Locate the cell with the specified text and output its (X, Y) center coordinate. 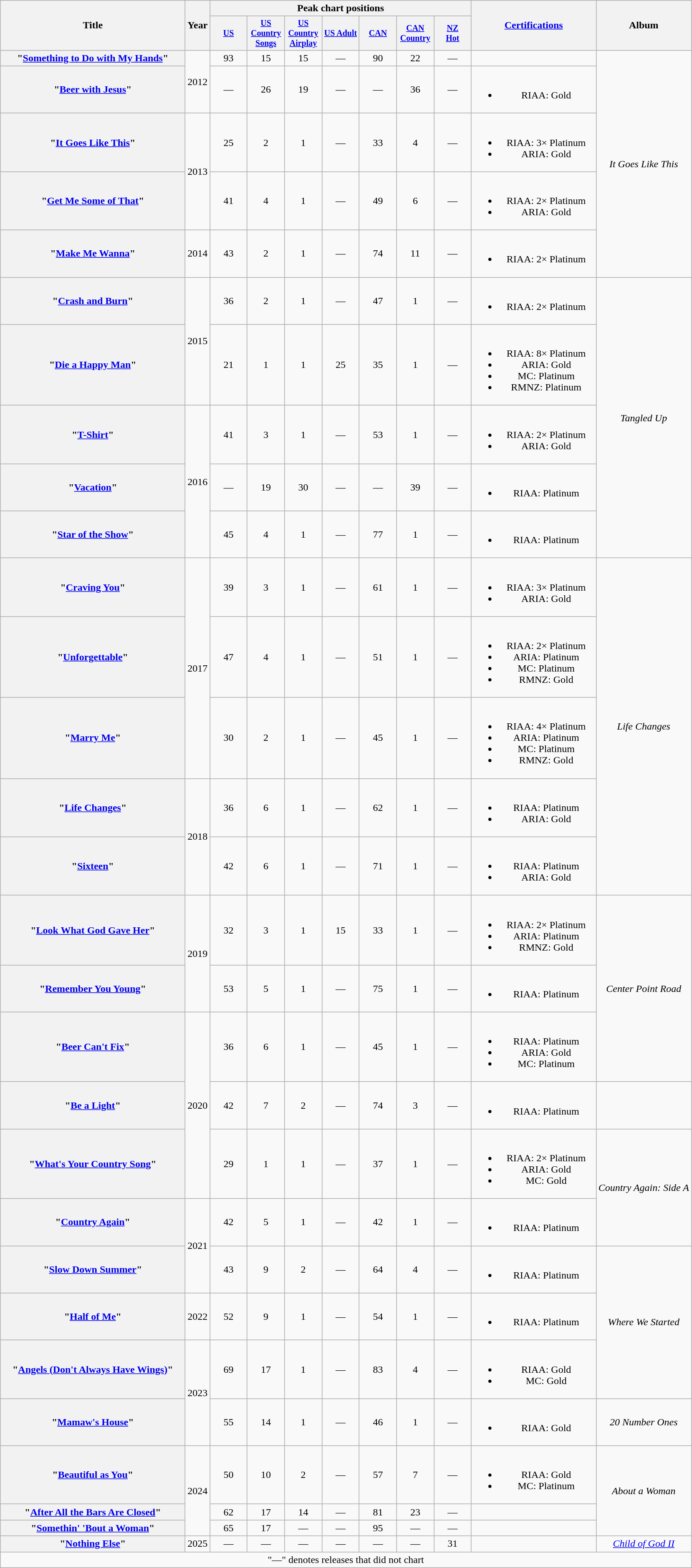
Child of God II (644, 1544)
65 (229, 1528)
RIAA: GoldMC: Platinum (533, 1475)
54 (378, 1316)
2013 (198, 171)
"—" denotes releases that did not chart (346, 1560)
46 (378, 1422)
75 (378, 989)
CAN Country (415, 33)
23 (415, 1512)
"Beautiful as You" (93, 1475)
55 (229, 1422)
81 (378, 1512)
2025 (198, 1544)
22 (415, 58)
"T-Shirt" (93, 435)
US (229, 33)
2019 (198, 954)
32 (229, 930)
RIAA: 2× PlatinumARIA: PlatinumMC: PlatinumRMNZ: Gold (533, 657)
2016 (198, 482)
Certifications (533, 25)
US Adult (341, 33)
20 Number Ones (644, 1422)
RIAA: GoldMC: Gold (533, 1369)
37 (378, 1164)
RIAA: 2× PlatinumARIA: PlatinumRMNZ: Gold (533, 930)
"Angels (Don't Always Have Wings)" (93, 1369)
11 (415, 254)
2022 (198, 1316)
2018 (198, 837)
26 (265, 89)
35 (378, 365)
"Mamaw's House" (93, 1422)
2020 (198, 1105)
"Somethin' 'Bout a Woman" (93, 1528)
Country Again: Side A (644, 1187)
21 (229, 365)
"Star of the Show" (93, 535)
Title (93, 25)
2021 (198, 1246)
Where We Started (644, 1322)
"It Goes Like This" (93, 142)
About a Woman (644, 1491)
90 (378, 58)
"Slow Down Summer" (93, 1270)
69 (229, 1369)
"Remember You Young" (93, 989)
"Die a Happy Man" (93, 365)
"Crash and Burn" (93, 301)
"Beer with Jesus" (93, 89)
"Sixteen" (93, 866)
"Look What God Gave Her" (93, 930)
71 (378, 866)
61 (378, 587)
"Something to Do with My Hands" (93, 58)
"Half of Me" (93, 1316)
Tangled Up (644, 418)
2014 (198, 254)
2015 (198, 341)
"After All the Bars Are Closed" (93, 1512)
31 (452, 1544)
RIAA: 2× PlatinumARIA: GoldMC: Gold (533, 1164)
49 (378, 201)
"Be a Light" (93, 1105)
"Nothing Else" (93, 1544)
RIAA: 4× PlatinumARIA: PlatinumMC: PlatinumRMNZ: Gold (533, 738)
"Vacation" (93, 487)
57 (378, 1475)
US Country Airplay (303, 33)
52 (229, 1316)
10 (265, 1475)
"Country Again" (93, 1222)
"Craving You" (93, 587)
95 (378, 1528)
83 (378, 1369)
50 (229, 1475)
2012 (198, 82)
Life Changes (644, 727)
Peak chart positions (341, 8)
"Make Me Wanna" (93, 254)
"Life Changes" (93, 808)
"Beer Can't Fix" (93, 1047)
CAN (378, 33)
NZHot (452, 33)
77 (378, 535)
93 (229, 58)
64 (378, 1270)
It Goes Like This (644, 164)
RIAA: 8× PlatinumARIA: GoldMC: PlatinumRMNZ: Platinum (533, 365)
"Get Me Some of That" (93, 201)
"Marry Me" (93, 738)
29 (229, 1164)
US Country Songs (265, 33)
2017 (198, 668)
Center Point Road (644, 989)
2023 (198, 1393)
RIAA: PlatinumARIA: GoldMC: Platinum (533, 1047)
2024 (198, 1491)
"What's Your Country Song" (93, 1164)
"Unforgettable" (93, 657)
Album (644, 25)
51 (378, 657)
Year (198, 25)
